Provide the [X, Y] coordinate of the cell's center where the given text is located.  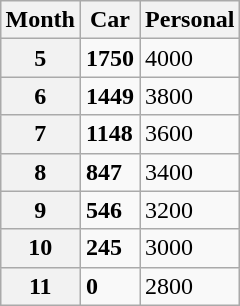
3000 [190, 248]
847 [110, 172]
7 [40, 134]
Month [40, 20]
6 [40, 96]
1449 [110, 96]
1148 [110, 134]
11 [40, 286]
8 [40, 172]
Personal [190, 20]
0 [110, 286]
2800 [190, 286]
3400 [190, 172]
5 [40, 58]
3200 [190, 210]
245 [110, 248]
1750 [110, 58]
546 [110, 210]
3800 [190, 96]
4000 [190, 58]
10 [40, 248]
9 [40, 210]
3600 [190, 134]
Car [110, 20]
